Locate the cell with the specified text and output its (X, Y) center coordinate. 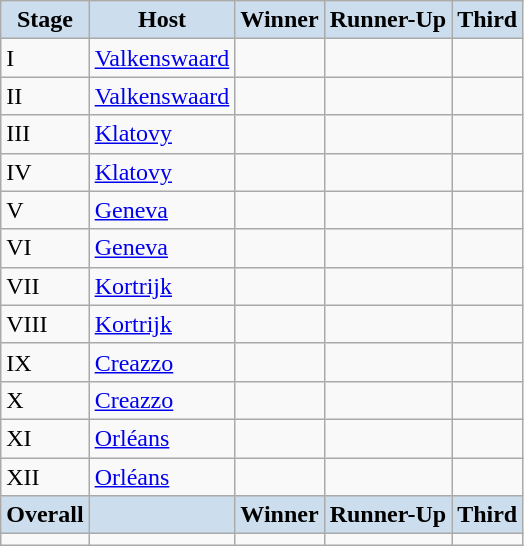
XI (45, 438)
Host (162, 20)
I (45, 58)
II (45, 96)
VIII (45, 324)
X (45, 400)
VII (45, 286)
III (45, 134)
VI (45, 248)
V (45, 210)
IX (45, 362)
Overall (45, 515)
Stage (45, 20)
XII (45, 477)
IV (45, 172)
